Pinpoint the cell where the given text exists, returning its [x, y] midpoint coordinate. 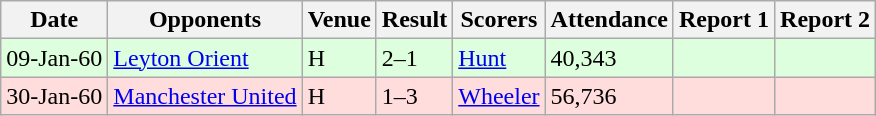
Report 1 [724, 20]
Report 2 [826, 20]
40,343 [609, 58]
Hunt [499, 58]
30-Jan-60 [54, 96]
09-Jan-60 [54, 58]
Scorers [499, 20]
Result [414, 20]
Date [54, 20]
Venue [339, 20]
Opponents [205, 20]
Wheeler [499, 96]
Manchester United [205, 96]
Attendance [609, 20]
2–1 [414, 58]
1–3 [414, 96]
Leyton Orient [205, 58]
56,736 [609, 96]
